Provide the (X, Y) coordinate of the cell's center where the given text is located.  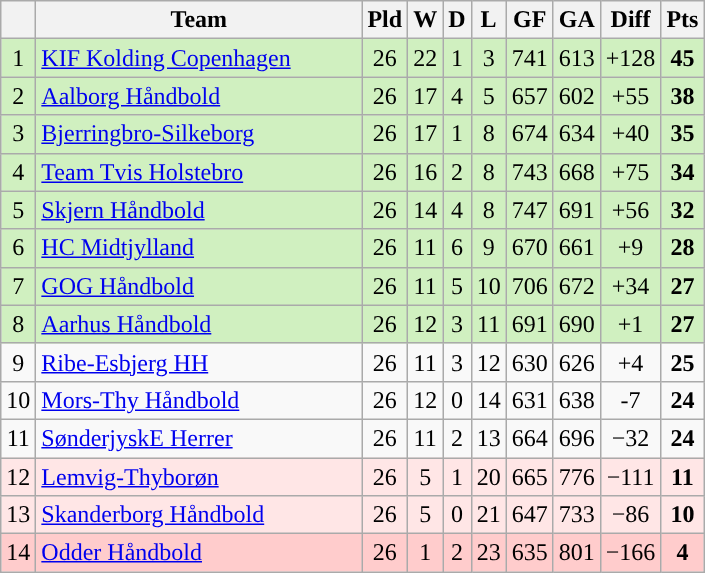
16 (426, 172)
25 (682, 362)
32 (682, 210)
613 (576, 58)
743 (530, 172)
634 (576, 134)
Team Tvis Holstebro (199, 172)
35 (682, 134)
674 (530, 134)
668 (576, 172)
+34 (630, 286)
GOG Håndbold (199, 286)
661 (576, 248)
602 (576, 96)
631 (530, 400)
SønderjyskE Herrer (199, 438)
−111 (630, 477)
+1 (630, 324)
Ribe-Esbjerg HH (199, 362)
GF (530, 20)
670 (530, 248)
657 (530, 96)
706 (530, 286)
38 (682, 96)
7 (18, 286)
−166 (630, 553)
672 (576, 286)
28 (682, 248)
626 (576, 362)
D (457, 20)
741 (530, 58)
Diff (630, 20)
+56 (630, 210)
Skanderborg Håndbold (199, 515)
776 (576, 477)
Pld (385, 20)
Team (199, 20)
21 (488, 515)
45 (682, 58)
+40 (630, 134)
647 (530, 515)
20 (488, 477)
-7 (630, 400)
Skjern Håndbold (199, 210)
GA (576, 20)
KIF Kolding Copenhagen (199, 58)
34 (682, 172)
+9 (630, 248)
−32 (630, 438)
22 (426, 58)
−86 (630, 515)
23 (488, 553)
+128 (630, 58)
Aarhus Håndbold (199, 324)
W (426, 20)
Pts (682, 20)
690 (576, 324)
+55 (630, 96)
801 (576, 553)
635 (530, 553)
Bjerringbro-Silkeborg (199, 134)
HC Midtjylland (199, 248)
+4 (630, 362)
664 (530, 438)
L (488, 20)
638 (576, 400)
Aalborg Håndbold (199, 96)
733 (576, 515)
630 (530, 362)
+75 (630, 172)
747 (530, 210)
696 (576, 438)
665 (530, 477)
Lemvig-Thyborøn (199, 477)
Mors-Thy Håndbold (199, 400)
Odder Håndbold (199, 553)
